Capture the cell that displays the provided text and extract its (X, Y) central coordinate. 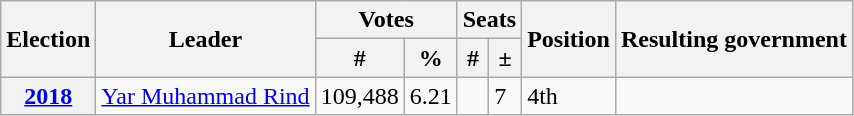
Leader (206, 39)
Resulting government (734, 39)
Seats (489, 20)
± (506, 58)
2018 (48, 96)
% (430, 58)
Votes (386, 20)
7 (506, 96)
4th (569, 96)
Position (569, 39)
6.21 (430, 96)
109,488 (360, 96)
Yar Muhammad Rind (206, 96)
Election (48, 39)
